From the cell containing the given text, extract its center point as [X, Y] coordinate. 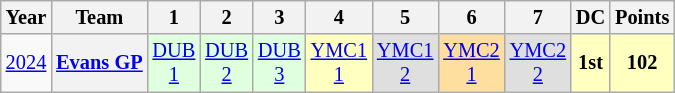
5 [405, 17]
Evans GP [99, 63]
1st [590, 63]
Team [99, 17]
DC [590, 17]
YMC12 [405, 63]
3 [280, 17]
YMC11 [339, 63]
2 [226, 17]
Points [642, 17]
2024 [26, 63]
DUB2 [226, 63]
DUB1 [174, 63]
1 [174, 17]
YMC22 [538, 63]
Year [26, 17]
DUB3 [280, 63]
4 [339, 17]
6 [471, 17]
102 [642, 63]
YMC21 [471, 63]
7 [538, 17]
